Detect which cell encompasses the target text, then output its (X, Y) center coordinate. 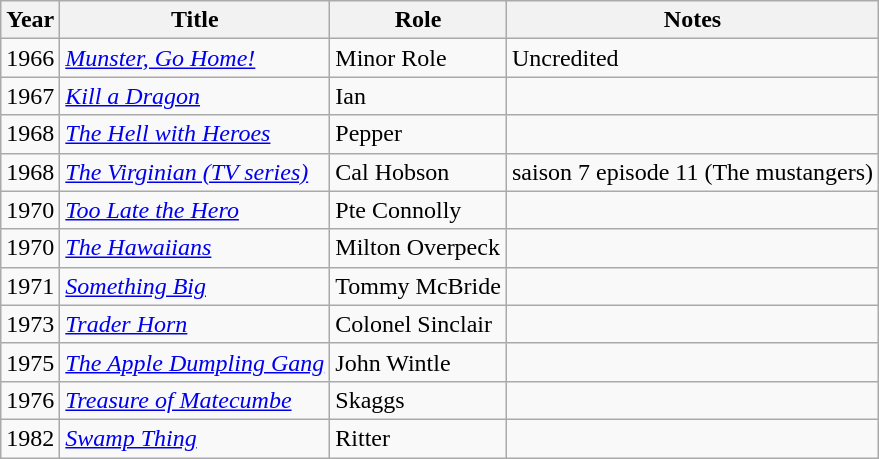
Munster, Go Home! (195, 58)
Swamp Thing (195, 438)
Pepper (418, 134)
Notes (692, 20)
Uncredited (692, 58)
Pte Connolly (418, 210)
Milton Overpeck (418, 248)
1975 (30, 362)
Tommy McBride (418, 286)
The Hawaiians (195, 248)
1967 (30, 96)
Treasure of Matecumbe (195, 400)
Too Late the Hero (195, 210)
Ritter (418, 438)
Ian (418, 96)
Minor Role (418, 58)
Skaggs (418, 400)
The Virginian (TV series) (195, 172)
John Wintle (418, 362)
1973 (30, 324)
The Hell with Heroes (195, 134)
Something Big (195, 286)
saison 7 episode 11 (The mustangers) (692, 172)
1976 (30, 400)
Trader Horn (195, 324)
Title (195, 20)
Role (418, 20)
1982 (30, 438)
Kill a Dragon (195, 96)
The Apple Dumpling Gang (195, 362)
1966 (30, 58)
Year (30, 20)
Cal Hobson (418, 172)
1971 (30, 286)
Colonel Sinclair (418, 324)
